Capture the cell that displays the provided text and extract its [X, Y] central coordinate. 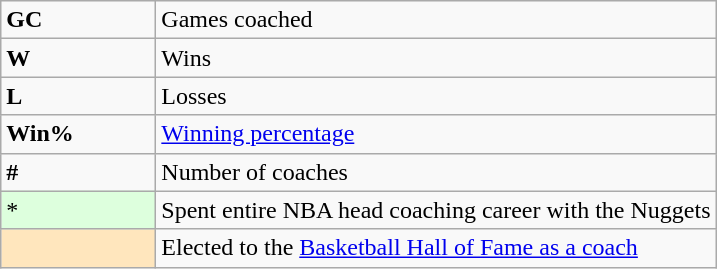
Wins [436, 58]
W [78, 58]
GC [78, 20]
# [78, 172]
L [78, 96]
Elected to the Basketball Hall of Fame as a coach [436, 248]
Losses [436, 96]
Games coached [436, 20]
* [78, 210]
Spent entire NBA head coaching career with the Nuggets [436, 210]
Win% [78, 134]
Number of coaches [436, 172]
Winning percentage [436, 134]
